For the text-containing cell, return its midpoint in [X, Y] coordinate format. 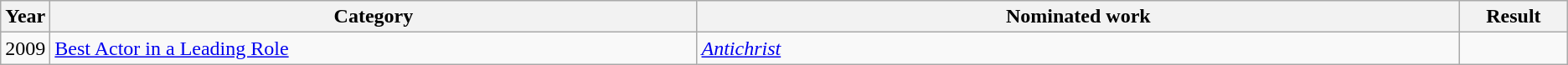
Antichrist [1079, 48]
2009 [25, 48]
Category [374, 17]
Year [25, 17]
Result [1514, 17]
Nominated work [1079, 17]
Best Actor in a Leading Role [374, 48]
